Locate the cell with the specified text and output its (x, y) center coordinate. 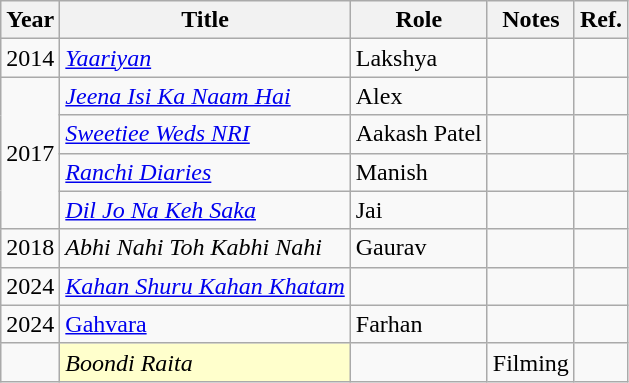
2018 (30, 248)
Aakash Patel (418, 134)
Dil Jo Na Keh Saka (205, 210)
Ranchi Diaries (205, 172)
Year (30, 20)
Jeena Isi Ka Naam Hai (205, 96)
Title (205, 20)
Kahan Shuru Kahan Khatam (205, 286)
Notes (530, 20)
2017 (30, 153)
Gaurav (418, 248)
Gahvara (205, 324)
Abhi Nahi Toh Kabhi Nahi (205, 248)
Farhan (418, 324)
Role (418, 20)
Lakshya (418, 58)
Filming (530, 362)
2014 (30, 58)
Boondi Raita (205, 362)
Jai (418, 210)
Yaariyan (205, 58)
Manish (418, 172)
Sweetiee Weds NRI (205, 134)
Ref. (600, 20)
Alex (418, 96)
